Identify which cell holds the provided text, then report its [X, Y] central coordinate. 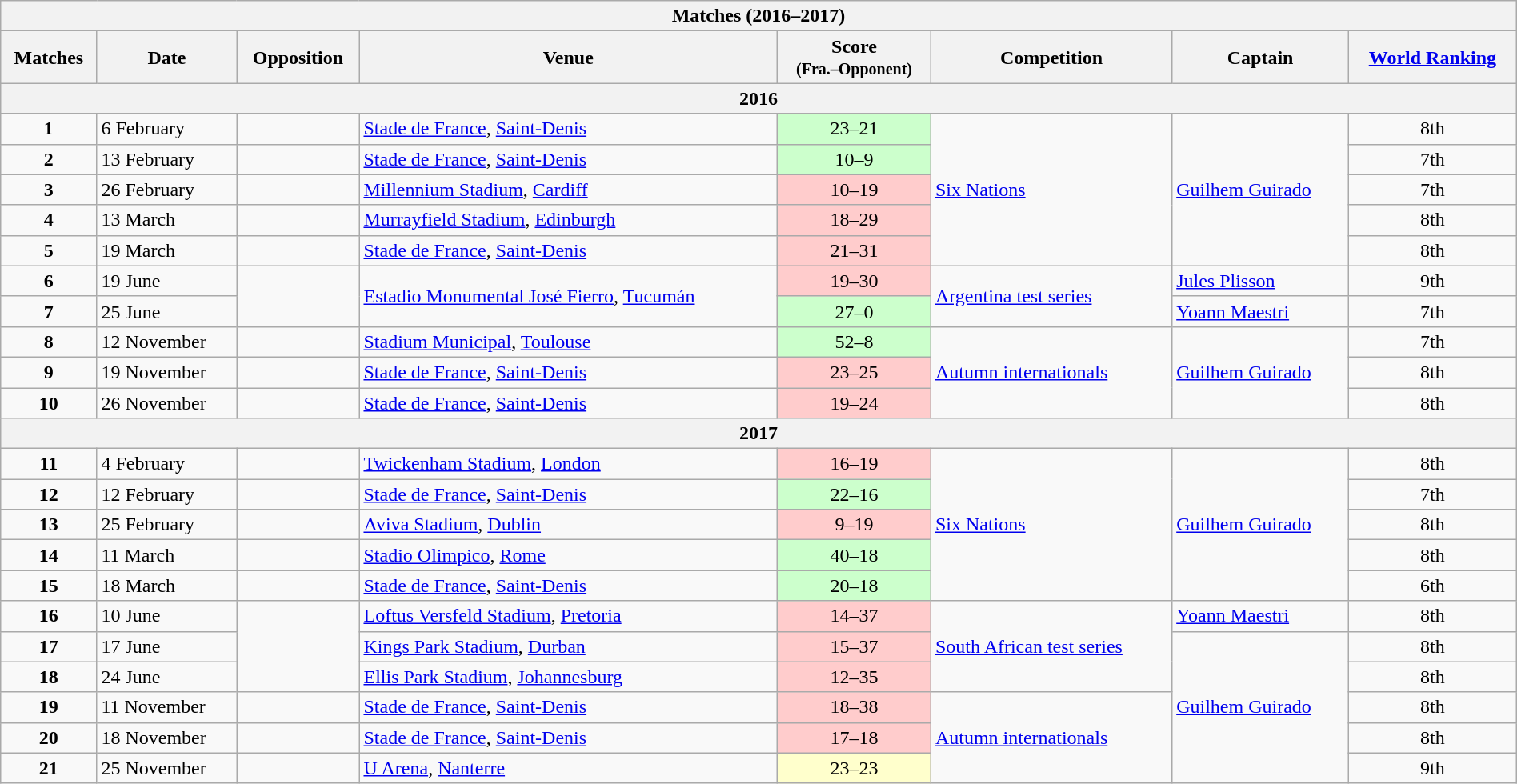
Competition [1051, 58]
10 June [166, 616]
15–37 [855, 646]
15 [49, 586]
11 [49, 464]
10–9 [855, 159]
18–38 [855, 707]
10 [49, 402]
Stadium Municipal, Toulouse [568, 342]
3 [49, 190]
9–19 [855, 525]
16–19 [855, 464]
Argentina test series [1051, 296]
10–19 [855, 190]
25 February [166, 525]
World Ranking [1433, 58]
21–31 [855, 250]
Loftus Versfeld Stadium, Pretoria [568, 616]
1 [49, 129]
12 November [166, 342]
14–37 [855, 616]
40–18 [855, 555]
6th [1433, 586]
Millennium Stadium, Cardiff [568, 190]
Aviva Stadium, Dublin [568, 525]
Date [166, 58]
19 [49, 707]
22–16 [855, 494]
20 [49, 738]
South African test series [1051, 646]
Kings Park Stadium, Durban [568, 646]
Venue [568, 58]
23–21 [855, 129]
8 [49, 342]
Stadio Olimpico, Rome [568, 555]
U Arena, Nanterre [568, 768]
12 February [166, 494]
26 February [166, 190]
7 [49, 311]
18 November [166, 738]
Opposition [298, 58]
Score(Fra.–Opponent) [855, 58]
52–8 [855, 342]
2016 [758, 98]
18 March [166, 586]
18 [49, 677]
19 March [166, 250]
19 June [166, 281]
Jules Plisson [1261, 281]
17–18 [855, 738]
17 June [166, 646]
13 [49, 525]
16 [49, 616]
Matches [49, 58]
Matches (2016–2017) [758, 16]
19 November [166, 372]
Captain [1261, 58]
27–0 [855, 311]
20–18 [855, 586]
Estadio Monumental José Fierro, Tucumán [568, 296]
12 [49, 494]
2 [49, 159]
11 November [166, 707]
25 November [166, 768]
Murrayfield Stadium, Edinburgh [568, 220]
19–24 [855, 402]
12–35 [855, 677]
9 [49, 372]
6 [49, 281]
11 March [166, 555]
2017 [758, 434]
17 [49, 646]
14 [49, 555]
25 June [166, 311]
18–29 [855, 220]
4 February [166, 464]
Twickenham Stadium, London [568, 464]
6 February [166, 129]
4 [49, 220]
13 March [166, 220]
26 November [166, 402]
19–30 [855, 281]
23–25 [855, 372]
23–23 [855, 768]
21 [49, 768]
5 [49, 250]
13 February [166, 159]
24 June [166, 677]
Ellis Park Stadium, Johannesburg [568, 677]
